Find where the given text appears and provide that cell's center as (x, y) coordinate. 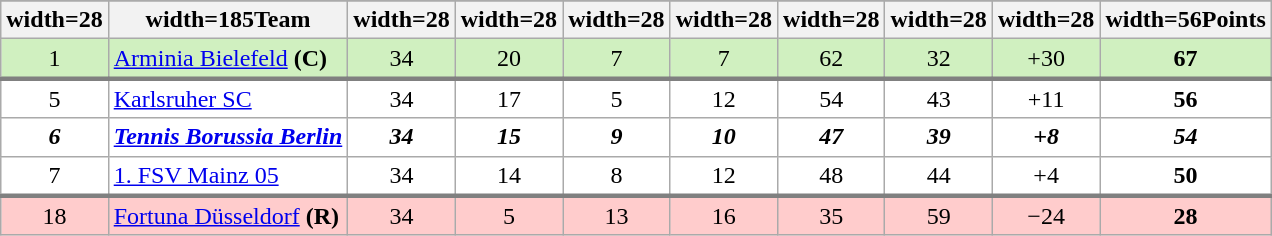
18 (54, 216)
43 (938, 98)
−24 (1046, 216)
39 (938, 137)
50 (1186, 176)
44 (938, 176)
67 (1186, 59)
1 (54, 59)
15 (508, 137)
Karlsruher SC (228, 98)
6 (54, 137)
16 (724, 216)
56 (1186, 98)
Arminia Bielefeld (C) (228, 59)
width=56Points (1186, 20)
17 (508, 98)
59 (938, 216)
+11 (1046, 98)
13 (616, 216)
47 (832, 137)
width=185Team (228, 20)
8 (616, 176)
Tennis Borussia Berlin (228, 137)
14 (508, 176)
35 (832, 216)
+4 (1046, 176)
32 (938, 59)
+8 (1046, 137)
10 (724, 137)
48 (832, 176)
1. FSV Mainz 05 (228, 176)
28 (1186, 216)
20 (508, 59)
+30 (1046, 59)
Fortuna Düsseldorf (R) (228, 216)
62 (832, 59)
9 (616, 137)
